From the cell containing the given text, extract its center point as [x, y] coordinate. 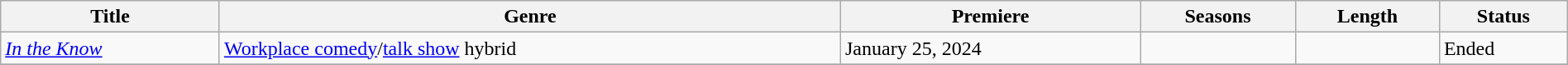
Status [1503, 17]
Length [1367, 17]
January 25, 2024 [990, 48]
Premiere [990, 17]
Workplace comedy/talk show hybrid [529, 48]
In the Know [111, 48]
Genre [529, 17]
Ended [1503, 48]
Title [111, 17]
Seasons [1218, 17]
